Provide the (X, Y) coordinate of the cell's center where the given text is located.  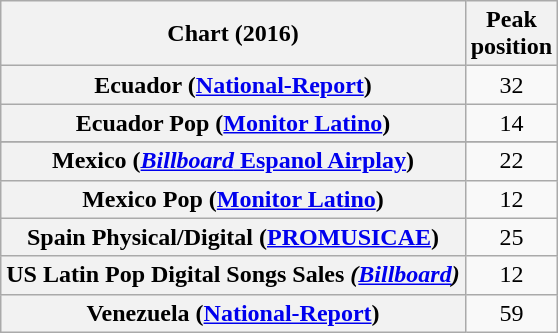
Peak position (511, 34)
Mexico (Billboard Espanol Airplay) (233, 161)
Mexico Pop (Monitor Latino) (233, 199)
US Latin Pop Digital Songs Sales (Billboard) (233, 275)
Ecuador Pop (Monitor Latino) (233, 123)
14 (511, 123)
25 (511, 237)
Venezuela (National-Report) (233, 313)
32 (511, 85)
Ecuador (National-Report) (233, 85)
Chart (2016) (233, 34)
59 (511, 313)
Spain Physical/Digital (PROMUSICAE) (233, 237)
22 (511, 161)
